Return (x, y) of the center of cell containing provided text 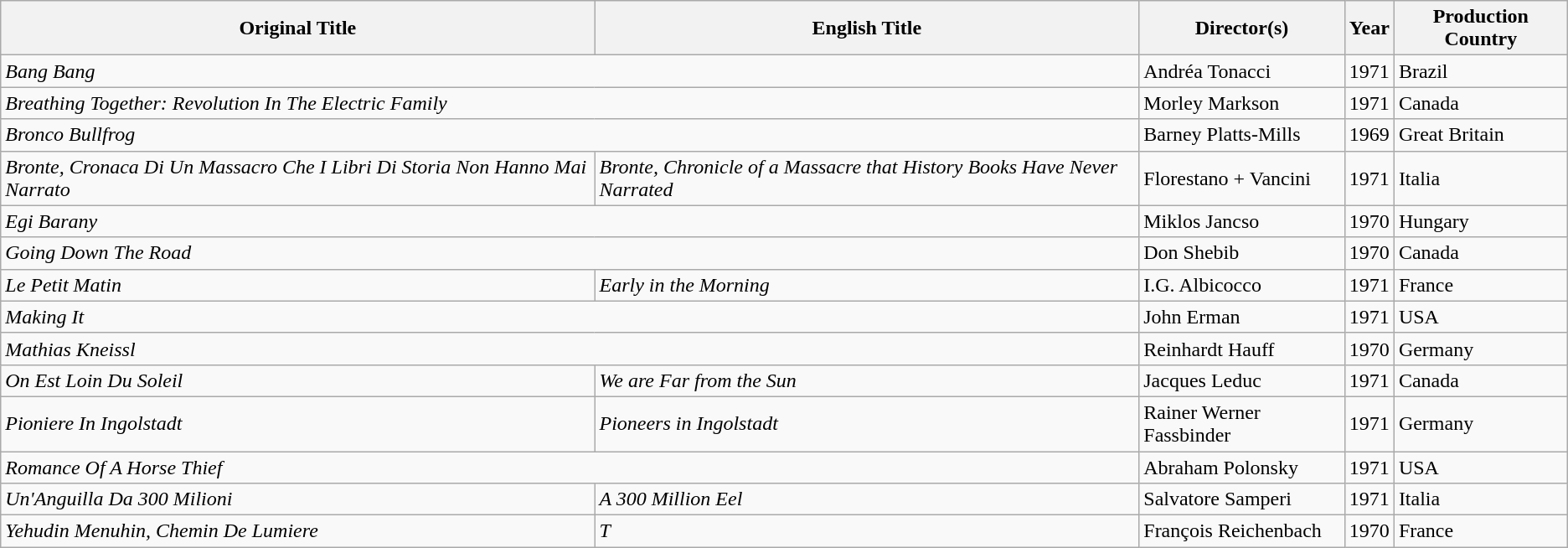
Production Country (1481, 28)
Going Down The Road (570, 253)
English Title (867, 28)
Bronte, Chronicle of a Massacre that History Books Have Never Narrated (867, 178)
François Reichenbach (1242, 531)
Rainer Werner Fassbinder (1242, 424)
Year (1369, 28)
Pioniere In Ingolstadt (298, 424)
Bang Bang (570, 71)
Romance Of A Horse Thief (570, 467)
Don Shebib (1242, 253)
Original Title (298, 28)
Breathing Together: Revolution In The Electric Family (570, 103)
Making It (570, 317)
Bronco Bullfrog (570, 135)
We are Far from the Sun (867, 380)
Pioneers in Ingolstadt (867, 424)
Morley Markson (1242, 103)
Great Britain (1481, 135)
Yehudin Menuhin, Chemin De Lumiere (298, 531)
Barney Platts-Mills (1242, 135)
Reinhardt Hauff (1242, 349)
I.G. Albicocco (1242, 285)
On Est Loin Du Soleil (298, 380)
Early in the Morning (867, 285)
Brazil (1481, 71)
Abraham Polonsky (1242, 467)
Florestano + Vancini (1242, 178)
Hungary (1481, 221)
Bronte, Cronaca Di Un Massacro Che I Libri Di Storia Non Hanno Mai Narrato (298, 178)
Un'Anguilla Da 300 Milioni (298, 499)
T (867, 531)
1969 (1369, 135)
Mathias Kneissl (570, 349)
Egi Barany (570, 221)
John Erman (1242, 317)
Director(s) (1242, 28)
A 300 Million Eel (867, 499)
Miklos Jancso (1242, 221)
Salvatore Samperi (1242, 499)
Andréa Tonacci (1242, 71)
Jacques Leduc (1242, 380)
Le Petit Matin (298, 285)
